From the cell containing the given text, extract its center point as (X, Y) coordinate. 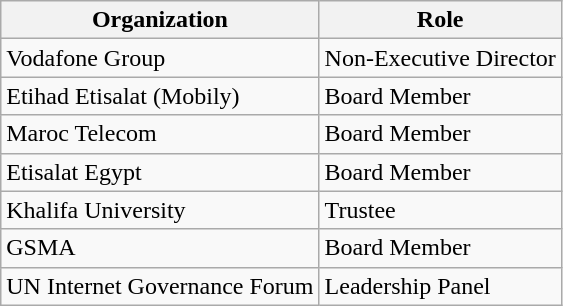
Khalifa University (160, 210)
Organization (160, 20)
UN Internet Governance Forum (160, 286)
Leadership Panel (440, 286)
Trustee (440, 210)
Non-Executive Director (440, 58)
Maroc Telecom (160, 134)
Role (440, 20)
Etihad Etisalat (Mobily) (160, 96)
Etisalat Egypt (160, 172)
Vodafone Group (160, 58)
GSMA (160, 248)
